Detect which cell encompasses the target text, then output its [X, Y] center coordinate. 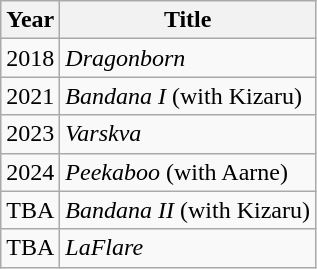
2023 [30, 134]
Bandana I (with Kizaru) [188, 96]
Title [188, 20]
2018 [30, 58]
2021 [30, 96]
Dragonborn [188, 58]
LaFlare [188, 248]
Bandana II (with Kizaru) [188, 210]
Varskva [188, 134]
2024 [30, 172]
Peekaboo (with Aarne) [188, 172]
Year [30, 20]
